Scan for the cell matching the given text and deliver its [x, y] coordinate at center. 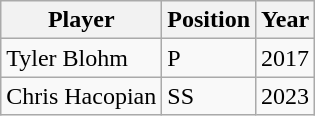
Position [209, 20]
Chris Hacopian [82, 96]
Tyler Blohm [82, 58]
P [209, 58]
Year [286, 20]
SS [209, 96]
2017 [286, 58]
2023 [286, 96]
Player [82, 20]
